Extract the [X, Y] coordinate from the center of the cell holding the provided text.  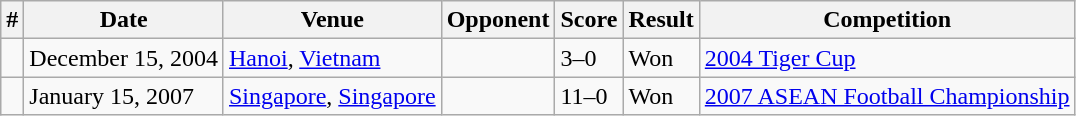
3–0 [589, 58]
# [12, 20]
Score [589, 20]
2004 Tiger Cup [887, 58]
Opponent [498, 20]
Hanoi, Vietnam [332, 58]
December 15, 2004 [124, 58]
Singapore, Singapore [332, 96]
Competition [887, 20]
2007 ASEAN Football Championship [887, 96]
11–0 [589, 96]
Date [124, 20]
Result [661, 20]
January 15, 2007 [124, 96]
Venue [332, 20]
